Determine the (x, y) coordinate at the center of the cell enclosing the given text.  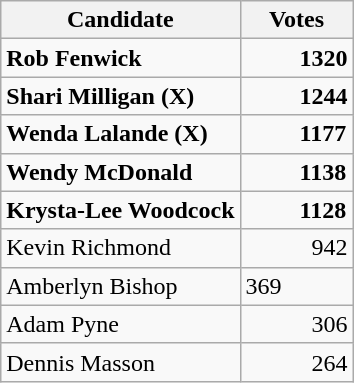
Kevin Richmond (120, 248)
Krysta-Lee Woodcock (120, 210)
1128 (296, 210)
306 (296, 324)
Shari Milligan (X) (120, 96)
Wenda Lalande (X) (120, 134)
Dennis Masson (120, 362)
Adam Pyne (120, 324)
1138 (296, 172)
1177 (296, 134)
Votes (296, 20)
1244 (296, 96)
Candidate (120, 20)
369 (296, 286)
Wendy McDonald (120, 172)
Amberlyn Bishop (120, 286)
264 (296, 362)
942 (296, 248)
Rob Fenwick (120, 58)
1320 (296, 58)
